Provide the (x, y) coordinate of the cell's center where the given text is located.  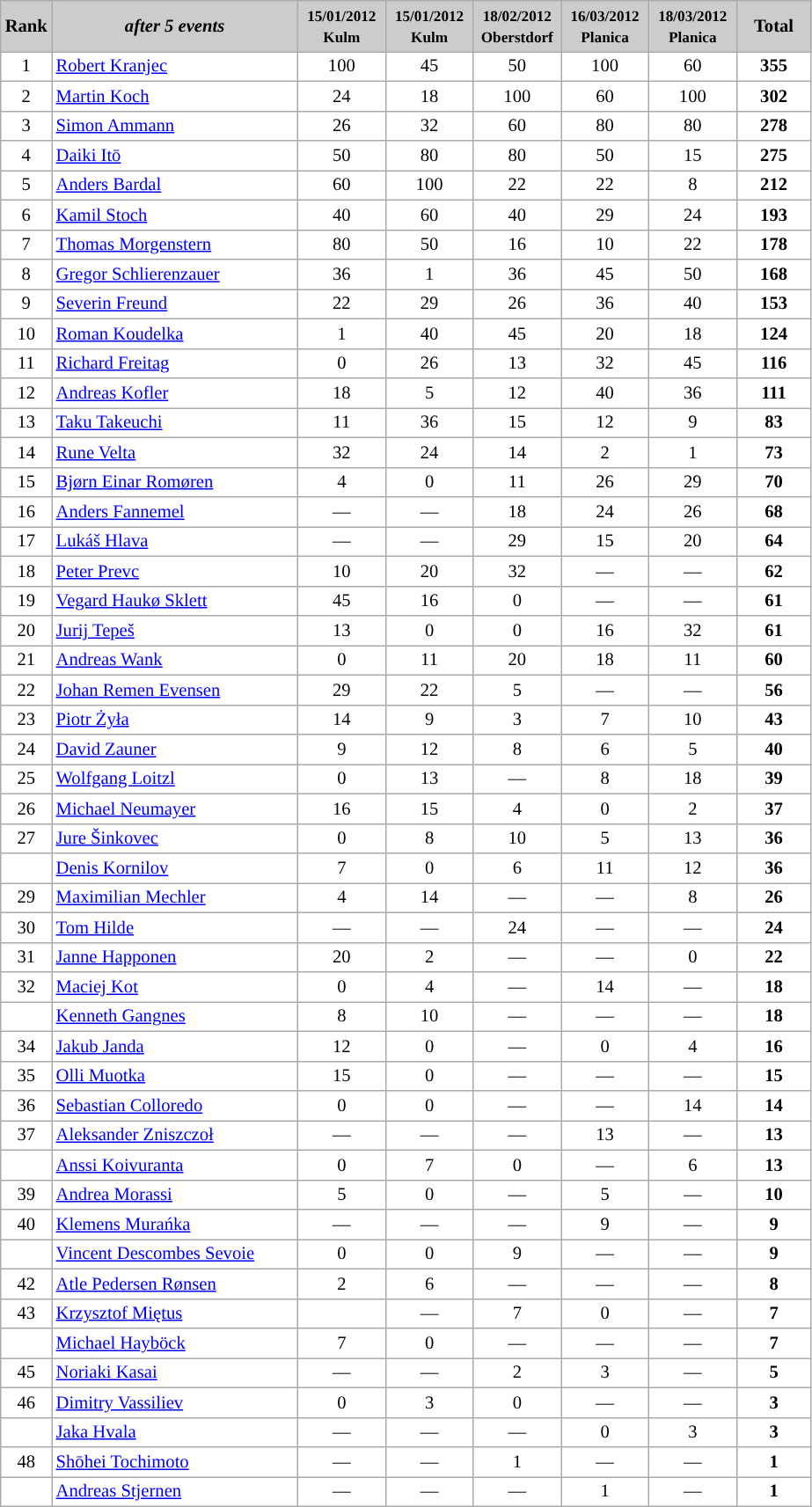
111 (774, 393)
David Zauner (175, 749)
Michael Hayböck (175, 1343)
193 (774, 215)
Rune Velta (175, 452)
Dimitry Vassiliev (175, 1402)
Olli Muotka (175, 1076)
Simon Ammann (175, 126)
Tom Hilde (175, 927)
73 (774, 452)
42 (26, 1284)
83 (774, 422)
Severin Freund (175, 304)
Robert Kranjec (175, 66)
17 (26, 541)
Richard Freitag (175, 363)
Andreas Stjernen (175, 1491)
Rank (26, 26)
Anders Bardal (175, 185)
Janne Happonen (175, 957)
Peter Prevc (175, 571)
Vegard Haukø Sklett (175, 601)
34 (26, 1046)
Noriaki Kasai (175, 1372)
16/03/2012Planica (605, 26)
25 (26, 779)
116 (774, 363)
Maximilian Mechler (175, 897)
18/03/2012Planica (692, 26)
Vincent Descombes Sevoie (175, 1254)
Martin Koch (175, 96)
Klemens Murańka (175, 1224)
302 (774, 96)
Anders Fannemel (175, 511)
46 (26, 1402)
Wolfgang Loitzl (175, 779)
278 (774, 126)
19 (26, 601)
56 (774, 690)
Bjørn Einar Romøren (175, 482)
after 5 events (175, 26)
Lukáš Hlava (175, 541)
Michael Neumayer (175, 808)
62 (774, 571)
Atle Pedersen Rønsen (175, 1284)
Kenneth Gangnes (175, 1016)
Shōhei Tochimoto (175, 1461)
23 (26, 720)
Andrea Morassi (175, 1195)
Total (774, 26)
178 (774, 245)
Jurij Tepeš (175, 631)
Anssi Koivuranta (175, 1165)
21 (26, 660)
Denis Kornilov (175, 868)
Kamil Stoch (175, 215)
168 (774, 274)
Jaka Hvala (175, 1432)
Thomas Morgenstern (175, 245)
Piotr Żyła (175, 720)
Krzysztof Miętus (175, 1313)
Daiki Itō (175, 156)
Taku Takeuchi (175, 422)
30 (26, 927)
275 (774, 156)
64 (774, 541)
Jakub Janda (175, 1046)
Jure Šinkovec (175, 838)
Gregor Schlierenzauer (175, 274)
31 (26, 957)
70 (774, 482)
27 (26, 838)
124 (774, 333)
Andreas Kofler (175, 393)
355 (774, 66)
Johan Remen Evensen (175, 690)
Roman Koudelka (175, 333)
Andreas Wank (175, 660)
18/02/2012Oberstdorf (517, 26)
68 (774, 511)
35 (26, 1076)
153 (774, 304)
Sebastian Colloredo (175, 1106)
Aleksander Zniszczoł (175, 1135)
Maciej Kot (175, 986)
212 (774, 185)
48 (26, 1461)
